Capture the cell that displays the provided text and extract its [x, y] central coordinate. 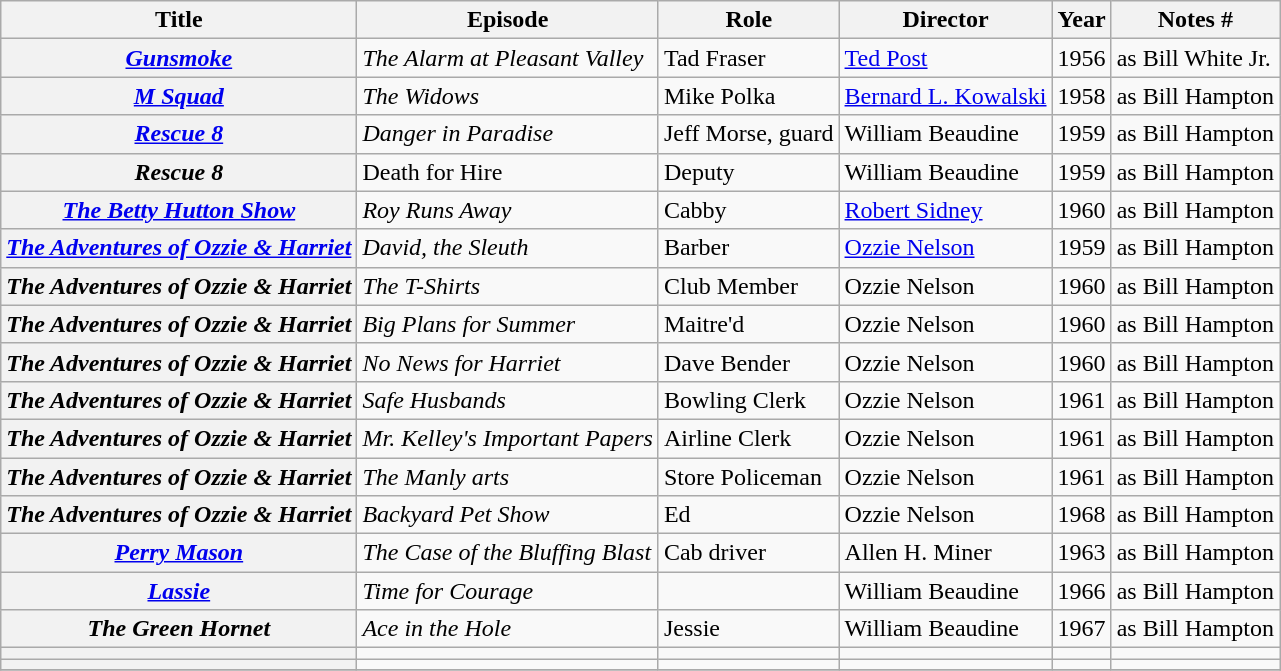
as Bill White Jr. [1195, 58]
The Widows [508, 96]
Role [748, 20]
Mr. Kelley's Important Papers [508, 438]
The Case of the Bluffing Blast [508, 553]
Danger in Paradise [508, 134]
Cabby [748, 210]
Death for Hire [508, 172]
Safe Husbands [508, 400]
1967 [1082, 629]
1958 [1082, 96]
Airline Clerk [748, 438]
Jeff Morse, guard [748, 134]
Gunsmoke [179, 58]
The T-Shirts [508, 286]
Tad Fraser [748, 58]
Club Member [748, 286]
Backyard Pet Show [508, 515]
Cab driver [748, 553]
Mike Polka [748, 96]
Lassie [179, 591]
1963 [1082, 553]
Director [946, 20]
The Manly arts [508, 477]
Year [1082, 20]
Store Policeman [748, 477]
The Betty Hutton Show [179, 210]
Bowling Clerk [748, 400]
David, the Sleuth [508, 248]
Episode [508, 20]
1966 [1082, 591]
The Alarm at Pleasant Valley [508, 58]
Title [179, 20]
Bernard L. Kowalski [946, 96]
Ted Post [946, 58]
Roy Runs Away [508, 210]
Barber [748, 248]
Notes # [1195, 20]
Allen H. Miner [946, 553]
Perry Mason [179, 553]
Maitre'd [748, 324]
1956 [1082, 58]
Ace in the Hole [508, 629]
1968 [1082, 515]
Deputy [748, 172]
M Squad [179, 96]
No News for Harriet [508, 362]
Jessie [748, 629]
Dave Bender [748, 362]
Big Plans for Summer [508, 324]
Ed [748, 515]
Time for Courage [508, 591]
Robert Sidney [946, 210]
The Green Hornet [179, 629]
